Detect which cell encompasses the target text, then output its (x, y) center coordinate. 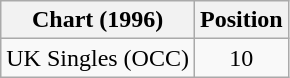
10 (241, 58)
UK Singles (OCC) (98, 58)
Chart (1996) (98, 20)
Position (241, 20)
